Capture the cell that displays the provided text and extract its [x, y] central coordinate. 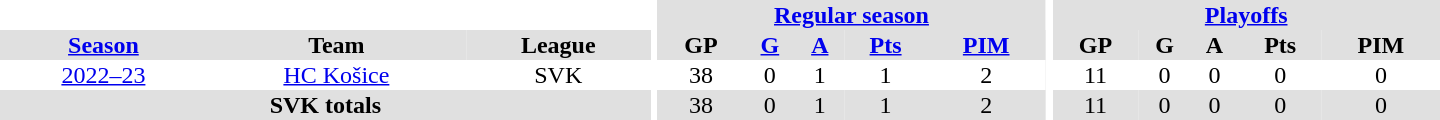
Regular season [852, 15]
SVK totals [326, 105]
Playoffs [1246, 15]
Team [336, 45]
SVK [558, 75]
League [558, 45]
HC Košice [336, 75]
2022–23 [104, 75]
Season [104, 45]
